Search for the cell housing the specified text and yield its [X, Y] center coordinate. 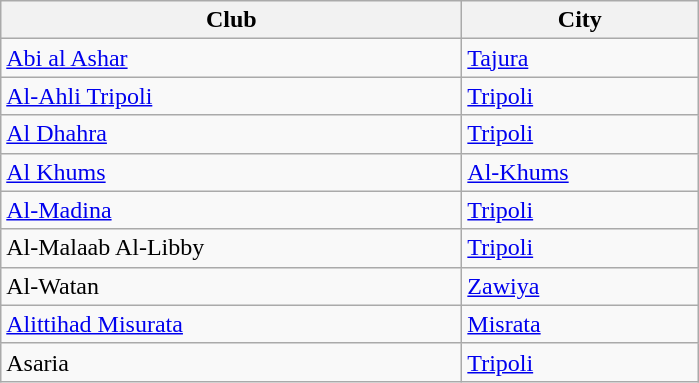
Tajura [580, 58]
Club [232, 20]
Zawiya [580, 286]
Al Dhahra [232, 134]
Al-Ahli Tripoli [232, 96]
Al-Malaab Al-Libby [232, 248]
Misrata [580, 324]
Abi al Ashar [232, 58]
Al-Watan [232, 286]
Asaria [232, 362]
Al-Khums [580, 172]
Al Khums [232, 172]
Alittihad Misurata [232, 324]
City [580, 20]
Al-Madina [232, 210]
